Scan for the cell matching the given text and deliver its [x, y] coordinate at center. 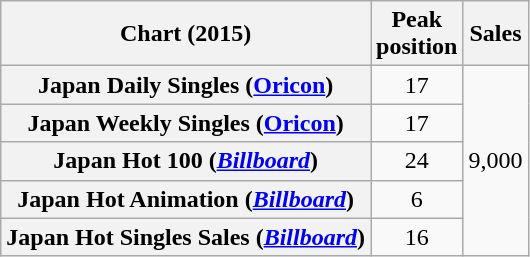
Japan Hot Singles Sales (Billboard) [186, 237]
Japan Hot Animation (Billboard) [186, 199]
Sales [496, 34]
Peakposition [417, 34]
Japan Hot 100 (Billboard) [186, 161]
16 [417, 237]
24 [417, 161]
Japan Daily Singles (Oricon) [186, 85]
Chart (2015) [186, 34]
Japan Weekly Singles (Oricon) [186, 123]
6 [417, 199]
9,000 [496, 161]
